From the cell containing the given text, extract its center point as (x, y) coordinate. 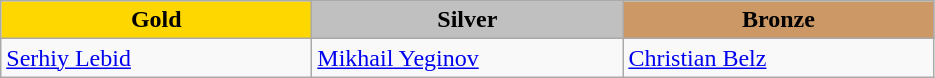
Gold (156, 20)
Serhiy Lebid (156, 58)
Mikhail Yeginov (468, 58)
Christian Belz (778, 58)
Bronze (778, 20)
Silver (468, 20)
